Locate the cell with the specified text and output its (X, Y) center coordinate. 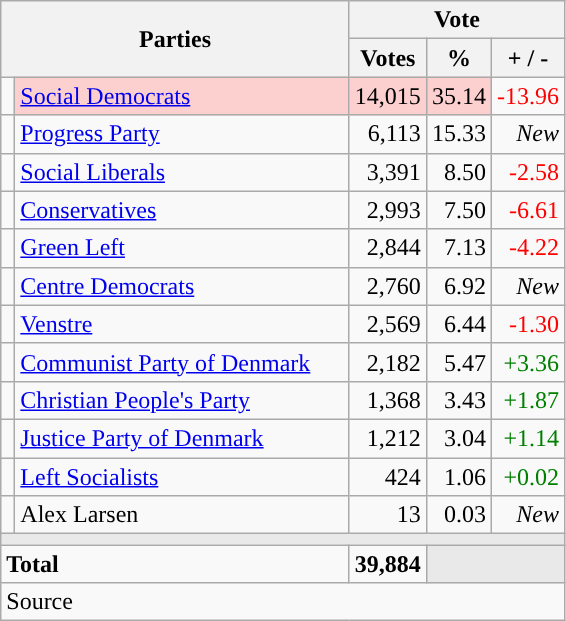
-6.61 (528, 210)
3.04 (458, 438)
35.14 (458, 96)
1.06 (458, 477)
1,368 (388, 400)
Conservatives (182, 210)
6.44 (458, 324)
Venstre (182, 324)
7.50 (458, 210)
Social Liberals (182, 172)
Votes (388, 58)
Vote (456, 20)
Alex Larsen (182, 515)
13 (388, 515)
-4.22 (528, 248)
424 (388, 477)
+1.87 (528, 400)
-2.58 (528, 172)
3,391 (388, 172)
Centre Democrats (182, 286)
+3.36 (528, 362)
1,212 (388, 438)
Communist Party of Denmark (182, 362)
2,760 (388, 286)
Green Left (182, 248)
+1.14 (528, 438)
5.47 (458, 362)
Total (176, 564)
% (458, 58)
Social Democrats (182, 96)
Left Socialists (182, 477)
-13.96 (528, 96)
2,993 (388, 210)
+ / - (528, 58)
39,884 (388, 564)
-1.30 (528, 324)
Source (283, 602)
15.33 (458, 134)
14,015 (388, 96)
8.50 (458, 172)
6,113 (388, 134)
Parties (176, 39)
Justice Party of Denmark (182, 438)
2,844 (388, 248)
7.13 (458, 248)
Progress Party (182, 134)
6.92 (458, 286)
2,182 (388, 362)
0.03 (458, 515)
+0.02 (528, 477)
Christian People's Party (182, 400)
3.43 (458, 400)
2,569 (388, 324)
